Output the [x, y] coordinate of the center of the cell containing the given text.  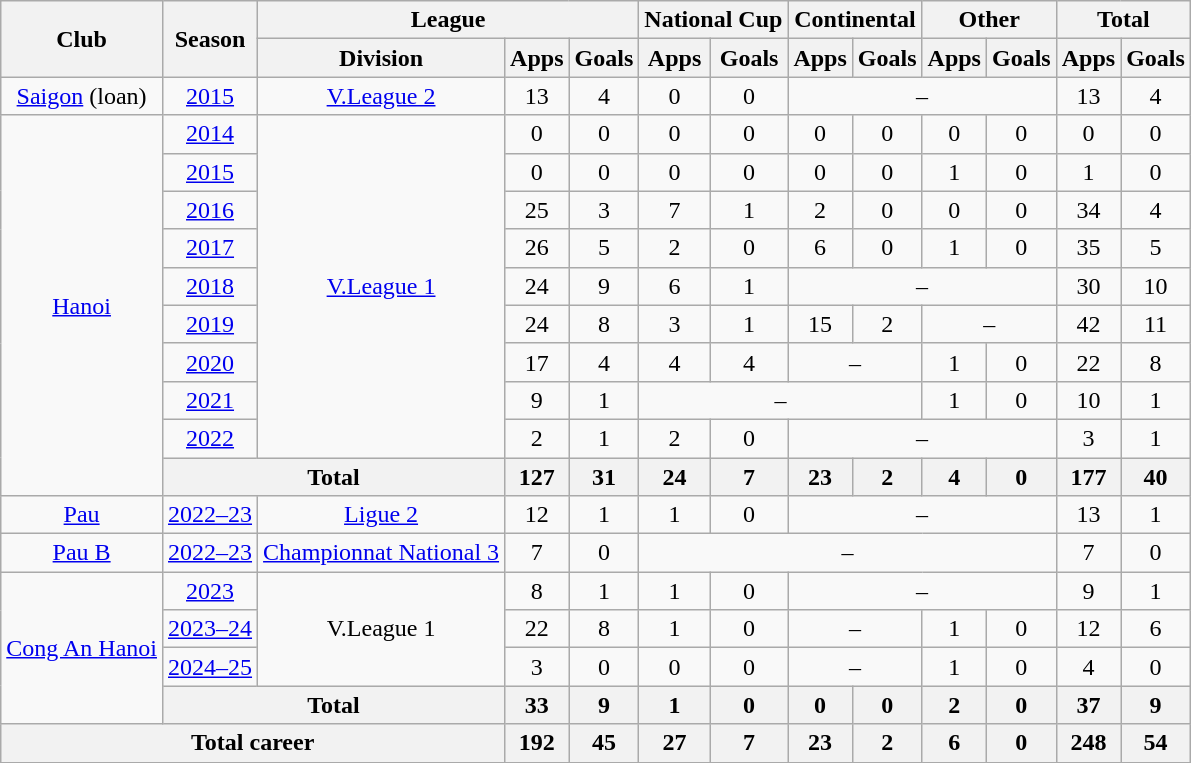
2022 [210, 438]
2018 [210, 286]
34 [1088, 210]
2014 [210, 134]
Other [989, 20]
Continental [855, 20]
45 [604, 743]
2024–25 [210, 667]
192 [537, 743]
31 [604, 477]
25 [537, 210]
177 [1088, 477]
248 [1088, 743]
42 [1088, 324]
15 [820, 324]
26 [537, 248]
League [448, 20]
Pau B [82, 553]
11 [1156, 324]
Ligue 2 [382, 515]
2016 [210, 210]
127 [537, 477]
V.League 2 [382, 96]
Hanoi [82, 306]
37 [1088, 705]
2019 [210, 324]
33 [537, 705]
30 [1088, 286]
40 [1156, 477]
2023–24 [210, 629]
Club [82, 39]
Championnat National 3 [382, 553]
Cong An Hanoi [82, 648]
Season [210, 39]
Pau [82, 515]
35 [1088, 248]
2021 [210, 400]
Division [382, 58]
27 [675, 743]
54 [1156, 743]
National Cup [714, 20]
2020 [210, 362]
17 [537, 362]
Saigon (loan) [82, 96]
2023 [210, 591]
Total career [253, 743]
2017 [210, 248]
